Locate the cell with the specified text and output its (X, Y) center coordinate. 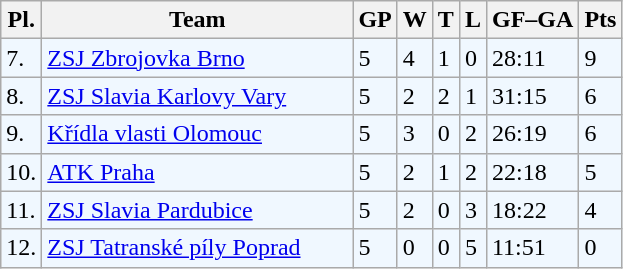
9 (600, 58)
W (414, 20)
ZSJ Tatranské píly Poprad (198, 248)
GF–GA (532, 20)
ZSJ Zbrojovka Brno (198, 58)
Team (198, 20)
8. (22, 96)
10. (22, 172)
18:22 (532, 210)
Pl. (22, 20)
9. (22, 134)
11:51 (532, 248)
22:18 (532, 172)
12. (22, 248)
Pts (600, 20)
11. (22, 210)
ZSJ Slavia Pardubice (198, 210)
L (472, 20)
7. (22, 58)
GP (375, 20)
26:19 (532, 134)
28:11 (532, 58)
T (446, 20)
Křídla vlasti Olomouc (198, 134)
31:15 (532, 96)
ATK Praha (198, 172)
ZSJ Slavia Karlovy Vary (198, 96)
